Output the (x, y) coordinate of the center of the cell containing the given text.  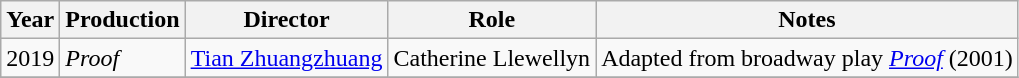
Production (122, 20)
Role (492, 20)
Year (30, 20)
Notes (808, 20)
2019 (30, 58)
Adapted from broadway play Proof (2001) (808, 58)
Catherine Llewellyn (492, 58)
Tian Zhuangzhuang (286, 58)
Director (286, 20)
Proof (122, 58)
